For the text-containing cell, return its midpoint in [x, y] coordinate format. 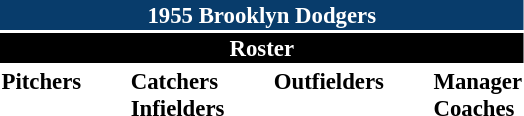
1955 Brooklyn Dodgers [262, 15]
Roster [262, 48]
